Find where the given text appears and provide that cell's center as (X, Y) coordinate. 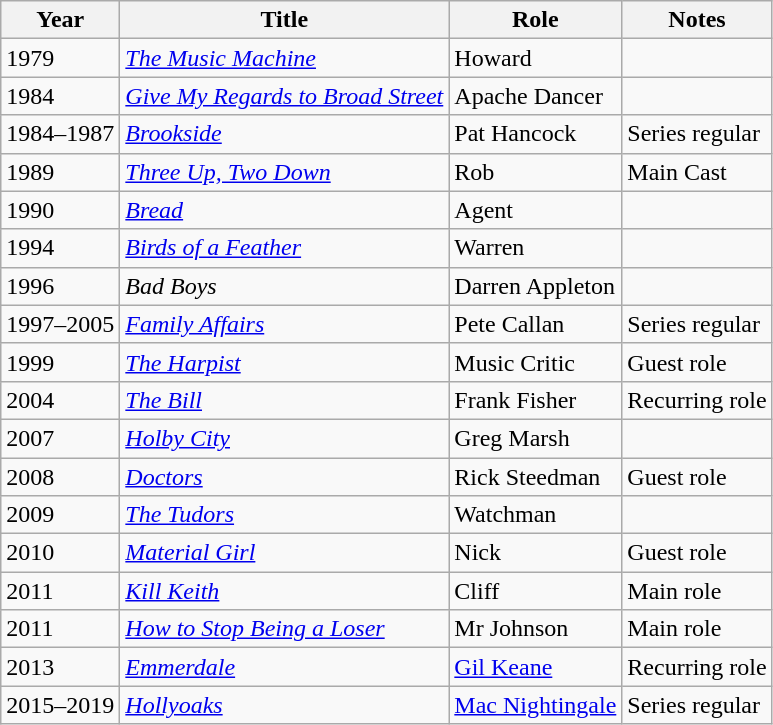
Three Up, Two Down (284, 172)
2010 (60, 553)
Material Girl (284, 553)
Main Cast (697, 172)
Role (536, 20)
Bad Boys (284, 286)
Mac Nightingale (536, 705)
Rick Steedman (536, 477)
Brookside (284, 134)
Give My Regards to Broad Street (284, 96)
The Bill (284, 400)
Greg Marsh (536, 438)
2007 (60, 438)
Frank Fisher (536, 400)
1997–2005 (60, 324)
1990 (60, 210)
Cliff (536, 591)
Notes (697, 20)
Year (60, 20)
1994 (60, 248)
1996 (60, 286)
1984–1987 (60, 134)
Howard (536, 58)
Holby City (284, 438)
Nick (536, 553)
1984 (60, 96)
2015–2019 (60, 705)
1999 (60, 362)
1979 (60, 58)
Pete Callan (536, 324)
Music Critic (536, 362)
Family Affairs (284, 324)
2009 (60, 515)
Rob (536, 172)
Gil Keane (536, 667)
Watchman (536, 515)
The Harpist (284, 362)
Hollyoaks (284, 705)
2013 (60, 667)
2004 (60, 400)
Darren Appleton (536, 286)
Doctors (284, 477)
Agent (536, 210)
Bread (284, 210)
Birds of a Feather (284, 248)
Kill Keith (284, 591)
Warren (536, 248)
Mr Johnson (536, 629)
Title (284, 20)
2008 (60, 477)
Apache Dancer (536, 96)
The Tudors (284, 515)
How to Stop Being a Loser (284, 629)
Pat Hancock (536, 134)
Emmerdale (284, 667)
1989 (60, 172)
The Music Machine (284, 58)
